Pinpoint the cell where the given text exists, returning its (x, y) midpoint coordinate. 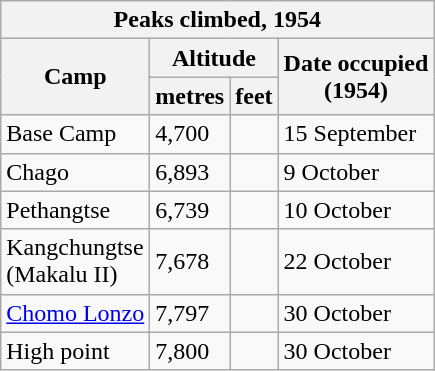
9 October (356, 172)
Chago (76, 172)
Camp (76, 77)
High point (76, 351)
6,893 (190, 172)
Date occupied(1954) (356, 77)
22 October (356, 262)
4,700 (190, 134)
Kangchungtse(Makalu II) (76, 262)
7,800 (190, 351)
10 October (356, 210)
7,678 (190, 262)
Altitude (214, 58)
7,797 (190, 313)
Pethangtse (76, 210)
Base Camp (76, 134)
Peaks climbed, 1954 (218, 20)
15 September (356, 134)
Chomo Lonzo (76, 313)
feet (254, 96)
6,739 (190, 210)
metres (190, 96)
